Scan for the cell matching the given text and deliver its (X, Y) coordinate at center. 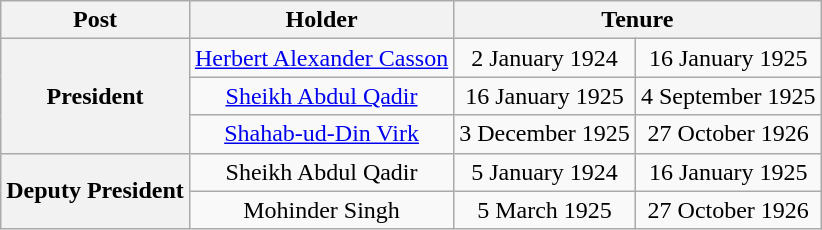
Holder (321, 20)
5 January 1924 (545, 172)
Mohinder Singh (321, 210)
Herbert Alexander Casson (321, 58)
4 September 1925 (728, 96)
Post (96, 20)
2 January 1924 (545, 58)
President (96, 96)
Tenure (638, 20)
5 March 1925 (545, 210)
Deputy President (96, 191)
3 December 1925 (545, 134)
Shahab-ud-Din Virk (321, 134)
